Locate the cell with the specified text and output its (x, y) center coordinate. 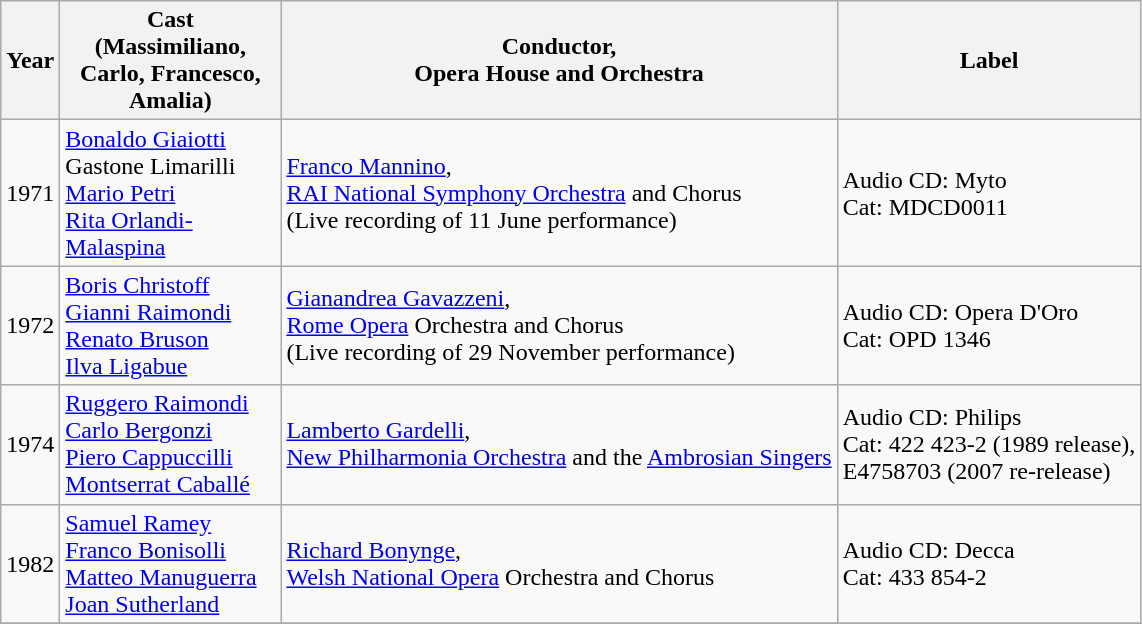
Audio CD: Opera D'Oro Cat: OPD 1346 (989, 326)
Franco Mannino,RAI National Symphony Orchestra and Chorus(Live recording of 11 June performance) (559, 193)
Conductor,Opera House and Orchestra (559, 60)
Boris ChristoffGianni RaimondiRenato BrusonIlva Ligabue (170, 326)
Ruggero RaimondiCarlo BergonziPiero CappuccilliMontserrat Caballé (170, 444)
1982 (30, 564)
1972 (30, 326)
1971 (30, 193)
Richard Bonynge,Welsh National Opera Orchestra and Chorus (559, 564)
Gianandrea Gavazzeni,Rome Opera Orchestra and Chorus(Live recording of 29 November performance) (559, 326)
Audio CD: Myto Cat: MDCD0011 (989, 193)
Audio CD: Philips Cat: 422 423-2 (1989 release), E4758703 (2007 re-release) (989, 444)
Cast (Massimiliano, Carlo, Francesco, Amalia) (170, 60)
Label (989, 60)
Lamberto Gardelli,New Philharmonia Orchestra and the Ambrosian Singers (559, 444)
Audio CD: Decca Cat: 433 854-2 (989, 564)
Year (30, 60)
Bonaldo GiaiottiGastone LimarilliMario PetriRita Orlandi-Malaspina (170, 193)
1974 (30, 444)
Samuel RameyFranco BonisolliMatteo ManuguerraJoan Sutherland (170, 564)
